Search for the cell housing the specified text and yield its [X, Y] center coordinate. 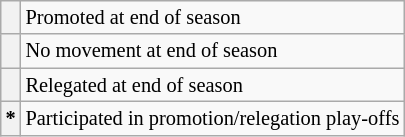
No movement at end of season [213, 51]
Relegated at end of season [213, 85]
* [11, 118]
Promoted at end of season [213, 17]
Participated in promotion/relegation play-offs [213, 118]
